From the cell containing the given text, extract its center point as [x, y] coordinate. 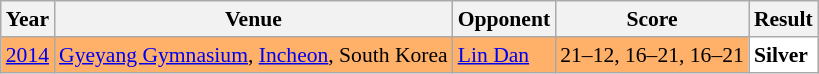
Year [28, 19]
Score [652, 19]
21–12, 16–21, 16–21 [652, 55]
Silver [784, 55]
Result [784, 19]
Lin Dan [504, 55]
Opponent [504, 19]
Gyeyang Gymnasium, Incheon, South Korea [254, 55]
2014 [28, 55]
Venue [254, 19]
